Determine the [x, y] coordinate at the center of the cell enclosing the given text.  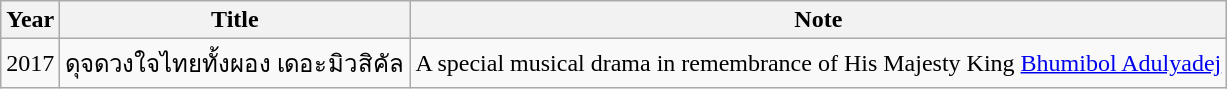
Year [30, 20]
ดุจดวงใจไทยทั้งผอง เดอะมิวสิคัล [235, 64]
Title [235, 20]
A special musical drama in remembrance of His Majesty King Bhumibol Adulyadej [818, 64]
2017 [30, 64]
Note [818, 20]
